Pinpoint the cell where the given text exists, returning its [X, Y] midpoint coordinate. 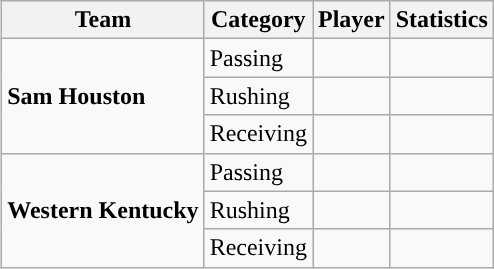
Statistics [442, 20]
Western Kentucky [103, 210]
Player [351, 20]
Category [258, 20]
Team [103, 20]
Sam Houston [103, 96]
